Output the [X, Y] coordinate of the center of the cell containing the given text.  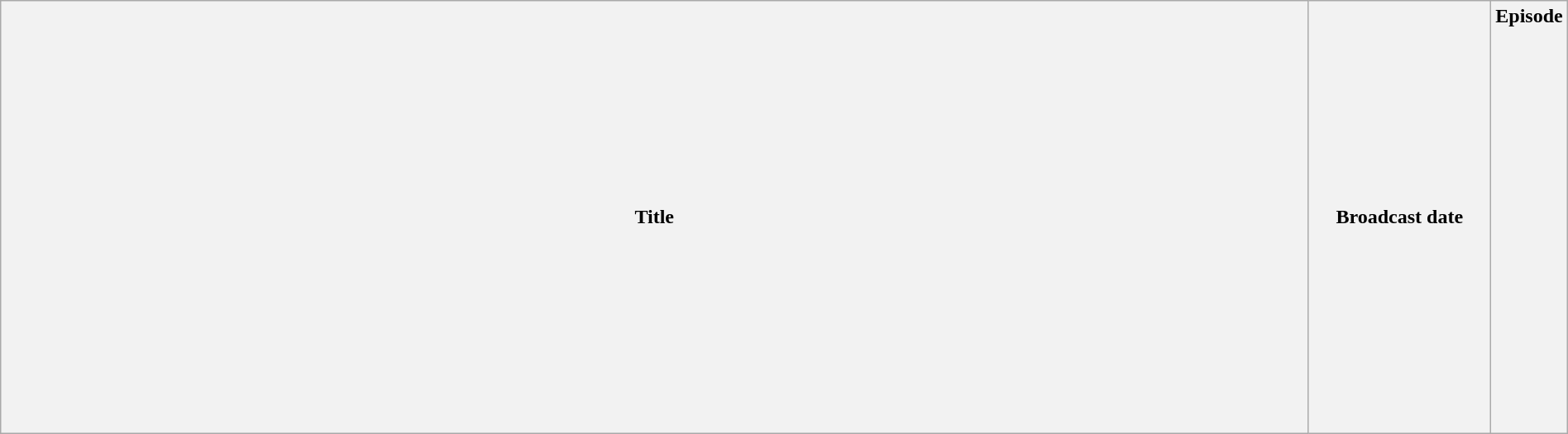
Title [655, 217]
Episode [1529, 217]
Broadcast date [1399, 217]
